Scan for the cell matching the given text and deliver its (x, y) coordinate at center. 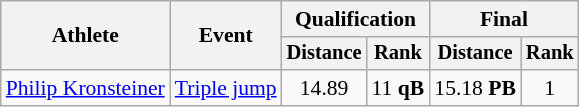
15.18 PB (475, 88)
Athlete (86, 36)
Event (226, 36)
14.89 (324, 88)
11 qB (398, 88)
1 (550, 88)
Qualification (356, 19)
Triple jump (226, 88)
Final (504, 19)
Philip Kronsteiner (86, 88)
